Identify which cell holds the provided text, then report its (x, y) central coordinate. 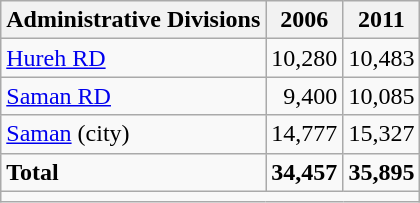
Total (134, 172)
35,895 (382, 172)
9,400 (304, 96)
Administrative Divisions (134, 20)
10,280 (304, 58)
14,777 (304, 134)
10,483 (382, 58)
Saman (city) (134, 134)
34,457 (304, 172)
Saman RD (134, 96)
2006 (304, 20)
Hureh RD (134, 58)
10,085 (382, 96)
15,327 (382, 134)
2011 (382, 20)
